Return the [x, y] coordinate for the center point of the cell that contains the specified text.  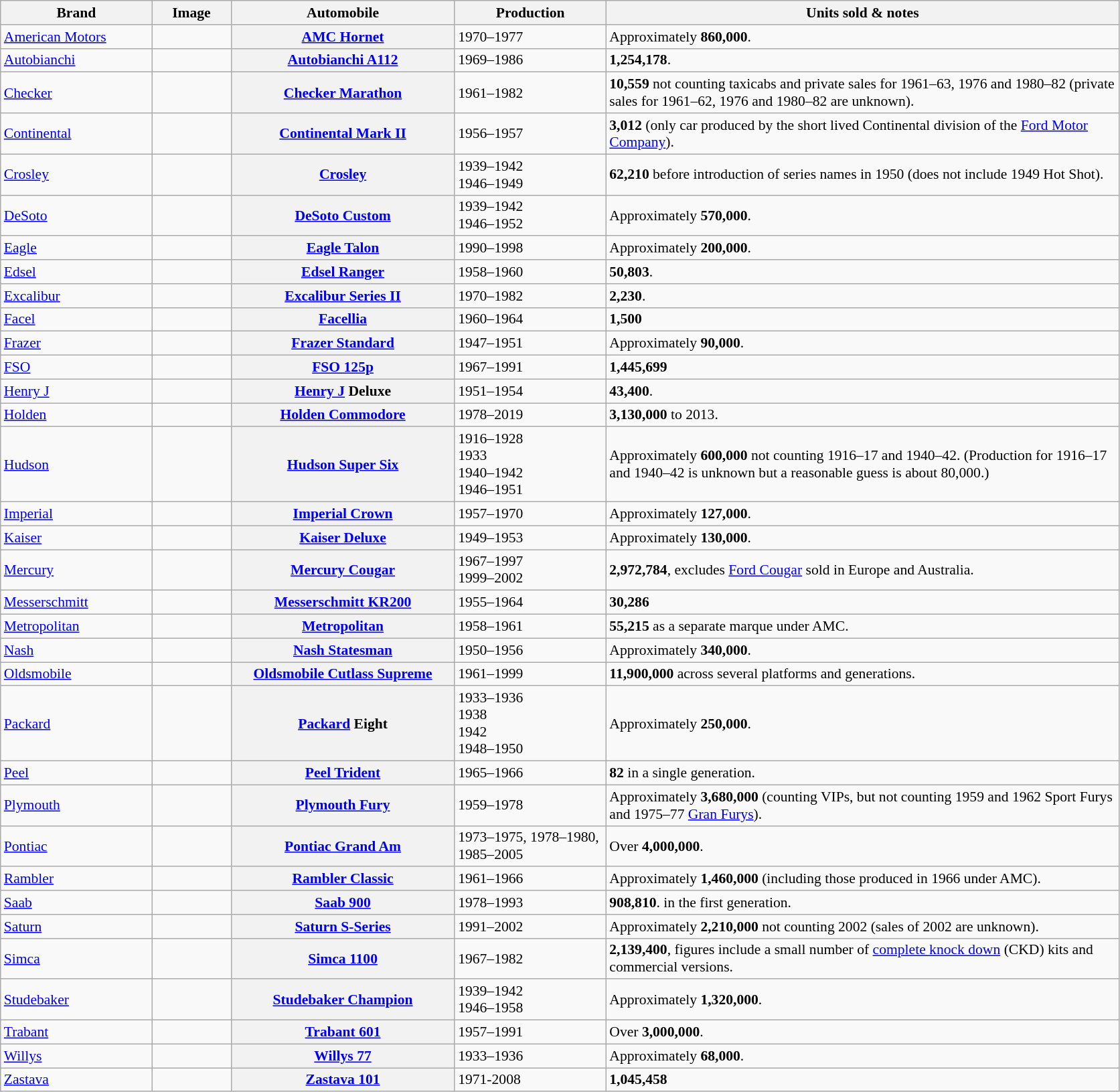
1949–1953 [530, 538]
Nash Statesman [343, 650]
1,500 [862, 319]
Frazer Standard [343, 343]
Approximately 2,210,000 not counting 2002 (sales of 2002 are unknown). [862, 927]
Packard [76, 724]
Production [530, 13]
1947–1951 [530, 343]
10,559 not counting taxicabs and private sales for 1961–63, 1976 and 1980–82 (private sales for 1961–62, 1976 and 1980–82 are unknown). [862, 92]
Approximately 130,000. [862, 538]
Mercury Cougar [343, 570]
Over 3,000,000. [862, 1032]
62,210 before introduction of series names in 1950 (does not include 1949 Hot Shot). [862, 174]
1978–2019 [530, 415]
1,254,178. [862, 60]
Peel Trident [343, 773]
Messerschmitt KR200 [343, 603]
Image [191, 13]
43,400. [862, 391]
Trabant 601 [343, 1032]
Mercury [76, 570]
1957–1991 [530, 1032]
Continental [76, 134]
55,215 as a separate marque under AMC. [862, 627]
Rambler [76, 879]
Over 4,000,000. [862, 846]
1956–1957 [530, 134]
Units sold & notes [862, 13]
DeSoto [76, 216]
Willys [76, 1056]
Continental Mark II [343, 134]
Autobianchi A112 [343, 60]
2,139,400, figures include a small number of complete knock down (CKD) kits and commercial versions. [862, 959]
Willys 77 [343, 1056]
1971-2008 [530, 1080]
30,286 [862, 603]
1978–1993 [530, 903]
Excalibur Series II [343, 296]
1970–1977 [530, 37]
Packard Eight [343, 724]
3,012 (only car produced by the short lived Continental division of the Ford Motor Company). [862, 134]
Studebaker [76, 1000]
Approximately 127,000. [862, 514]
1955–1964 [530, 603]
Henry J [76, 391]
Holden [76, 415]
Messerschmitt [76, 603]
Saturn [76, 927]
Trabant [76, 1032]
Oldsmobile [76, 674]
Peel [76, 773]
Edsel Ranger [343, 272]
Plymouth [76, 805]
Zastava [76, 1080]
Kaiser [76, 538]
82 in a single generation. [862, 773]
1916–192819331940–19421946–1951 [530, 465]
1959–1978 [530, 805]
1965–1966 [530, 773]
Approximately 340,000. [862, 650]
3,130,000 to 2013. [862, 415]
Nash [76, 650]
Kaiser Deluxe [343, 538]
Autobianchi [76, 60]
Facel [76, 319]
908,810. in the first generation. [862, 903]
Facellia [343, 319]
Saab 900 [343, 903]
Oldsmobile Cutlass Supreme [343, 674]
1990–1998 [530, 248]
1967–1991 [530, 368]
1939–19421946–1949 [530, 174]
Approximately 200,000. [862, 248]
1991–2002 [530, 927]
Frazer [76, 343]
FSO 125p [343, 368]
FSO [76, 368]
Brand [76, 13]
Approximately 570,000. [862, 216]
11,900,000 across several platforms and generations. [862, 674]
Approximately 90,000. [862, 343]
Simca 1100 [343, 959]
Approximately 1,460,000 (including those produced in 1966 under AMC). [862, 879]
1957–1970 [530, 514]
1967–1982 [530, 959]
Imperial Crown [343, 514]
1973–1975, 1978–1980, 1985–2005 [530, 846]
Holden Commodore [343, 415]
Checker [76, 92]
1967–19971999–2002 [530, 570]
1951–1954 [530, 391]
Approximately 600,000 not counting 1916–17 and 1940–42. (Production for 1916–17 and 1940–42 is unknown but a reasonable guess is about 80,000.) [862, 465]
Rambler Classic [343, 879]
Hudson Super Six [343, 465]
1939–19421946–1958 [530, 1000]
Plymouth Fury [343, 805]
Studebaker Champion [343, 1000]
American Motors [76, 37]
Checker Marathon [343, 92]
Henry J Deluxe [343, 391]
Edsel [76, 272]
Approximately 250,000. [862, 724]
50,803. [862, 272]
Approximately 3,680,000 (counting VIPs, but not counting 1959 and 1962 Sport Furys and 1975–77 Gran Furys). [862, 805]
Simca [76, 959]
1960–1964 [530, 319]
Hudson [76, 465]
2,230. [862, 296]
Automobile [343, 13]
1970–1982 [530, 296]
1961–1999 [530, 674]
AMC Hornet [343, 37]
Pontiac [76, 846]
Approximately 860,000. [862, 37]
Excalibur [76, 296]
1933–1936 [530, 1056]
1939–19421946–1952 [530, 216]
1,045,458 [862, 1080]
DeSoto Custom [343, 216]
1933–1936193819421948–1950 [530, 724]
Imperial [76, 514]
1969–1986 [530, 60]
1958–1960 [530, 272]
Zastava 101 [343, 1080]
Approximately 68,000. [862, 1056]
Saturn S-Series [343, 927]
Eagle Talon [343, 248]
1950–1956 [530, 650]
1958–1961 [530, 627]
Eagle [76, 248]
Approximately 1,320,000. [862, 1000]
1,445,699 [862, 368]
Pontiac Grand Am [343, 846]
2,972,784, excludes Ford Cougar sold in Europe and Australia. [862, 570]
Saab [76, 903]
1961–1966 [530, 879]
1961–1982 [530, 92]
